Detect which cell encompasses the target text, then output its (X, Y) center coordinate. 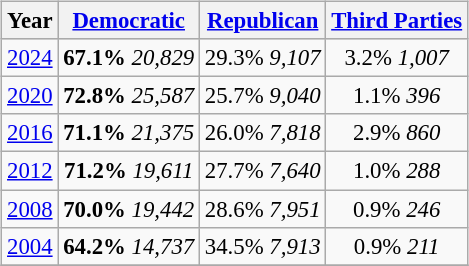
2012 (30, 171)
25.7% 9,040 (262, 96)
2020 (30, 96)
2024 (30, 58)
1.0% 288 (397, 171)
0.9% 246 (397, 209)
72.8% 25,587 (129, 96)
71.1% 21,375 (129, 133)
2004 (30, 246)
2.9% 860 (397, 133)
71.2% 19,611 (129, 171)
2016 (30, 133)
3.2% 1,007 (397, 58)
Year (30, 21)
29.3% 9,107 (262, 58)
Republican (262, 21)
2008 (30, 209)
28.6% 7,951 (262, 209)
67.1% 20,829 (129, 58)
1.1% 396 (397, 96)
70.0% 19,442 (129, 209)
64.2% 14,737 (129, 246)
34.5% 7,913 (262, 246)
27.7% 7,640 (262, 171)
Third Parties (397, 21)
Democratic (129, 21)
26.0% 7,818 (262, 133)
0.9% 211 (397, 246)
